For the text-containing cell, return its midpoint in (x, y) coordinate format. 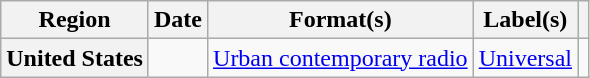
Date (178, 20)
Universal (525, 58)
United States (75, 58)
Format(s) (341, 20)
Urban contemporary radio (341, 58)
Label(s) (525, 20)
Region (75, 20)
